Return [x, y] of the center of cell containing provided text 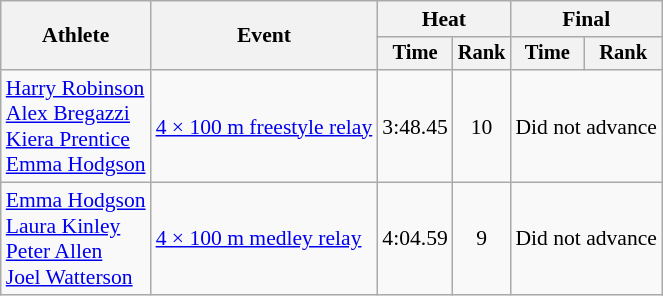
Emma HodgsonLaura KinleyPeter AllenJoel Watterson [76, 239]
4 × 100 m medley relay [264, 239]
10 [482, 126]
4 × 100 m freestyle relay [264, 126]
9 [482, 239]
Heat [444, 19]
Athlete [76, 36]
Final [586, 19]
Event [264, 36]
4:04.59 [414, 239]
3:48.45 [414, 126]
Harry RobinsonAlex BregazziKiera PrenticeEmma Hodgson [76, 126]
